For the text-containing cell, return its midpoint in (X, Y) coordinate format. 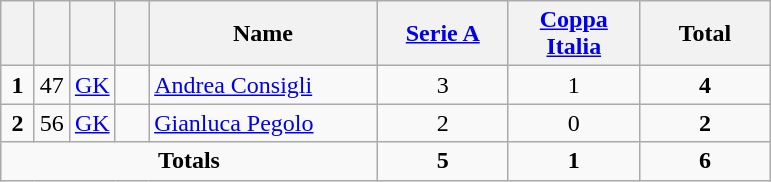
3 (442, 85)
Andrea Consigli (264, 85)
0 (574, 123)
5 (442, 161)
47 (52, 85)
56 (52, 123)
Totals (189, 161)
4 (704, 85)
6 (704, 161)
Coppa Italia (574, 34)
Total (704, 34)
Name (264, 34)
Serie A (442, 34)
Gianluca Pegolo (264, 123)
